Locate the cell with the specified text and output its (X, Y) center coordinate. 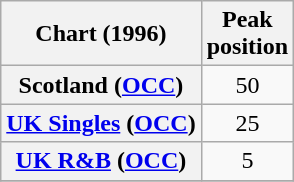
Peakposition (247, 34)
25 (247, 123)
UK Singles (OCC) (101, 123)
50 (247, 85)
Chart (1996) (101, 34)
5 (247, 161)
UK R&B (OCC) (101, 161)
Scotland (OCC) (101, 85)
